Detect which cell encompasses the target text, then output its [x, y] center coordinate. 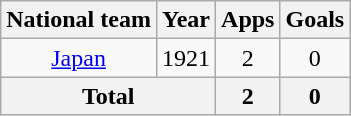
Apps [248, 20]
Year [186, 20]
Total [108, 96]
1921 [186, 58]
Goals [315, 20]
Japan [79, 58]
National team [79, 20]
